Detect which cell encompasses the target text, then output its (X, Y) center coordinate. 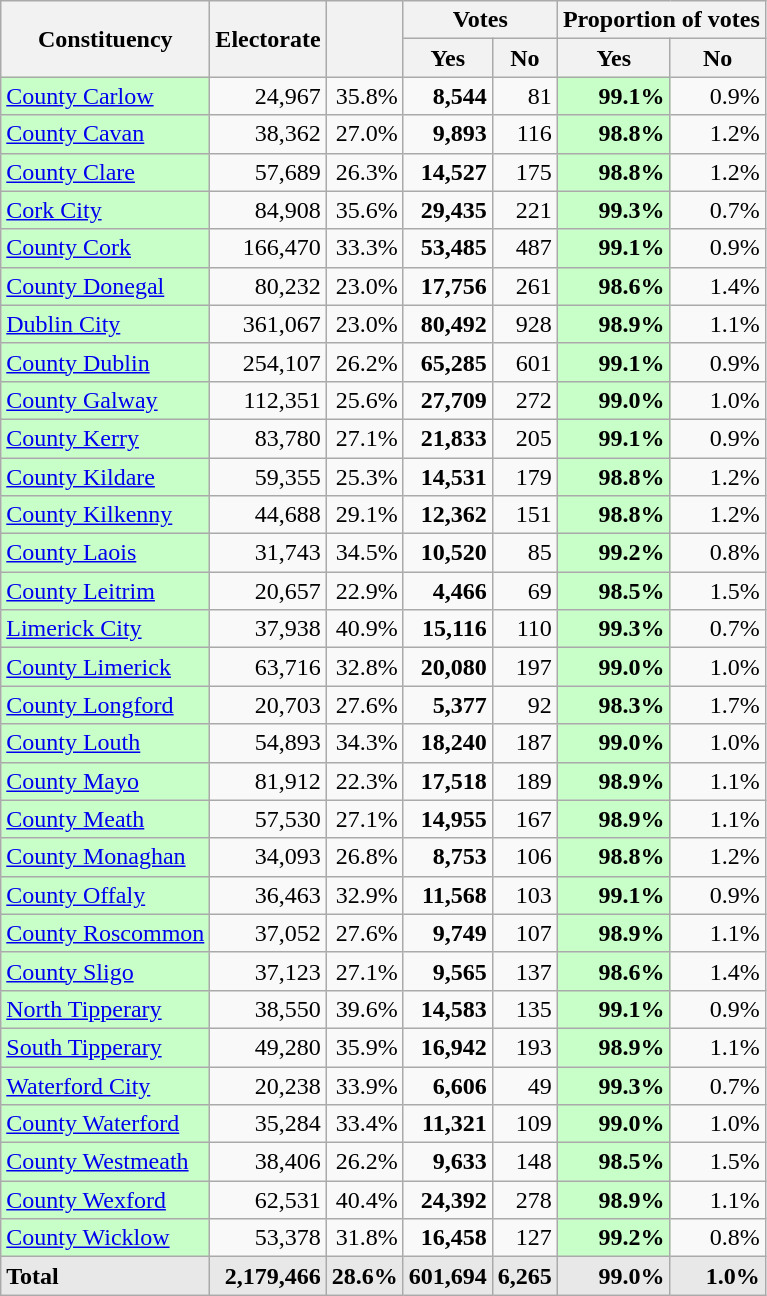
193 (524, 1047)
2,179,466 (268, 1276)
65,285 (448, 362)
10,520 (448, 553)
8,753 (448, 857)
28.6% (364, 1276)
44,688 (268, 515)
22.3% (364, 781)
County Dublin (106, 362)
34,093 (268, 857)
40.4% (364, 1200)
County Kerry (106, 438)
107 (524, 933)
197 (524, 667)
85 (524, 553)
38,362 (268, 134)
20,657 (268, 591)
County Donegal (106, 286)
148 (524, 1162)
80,492 (448, 324)
24,392 (448, 1200)
County Cavan (106, 134)
County Offaly (106, 895)
189 (524, 781)
167 (524, 819)
29.1% (364, 515)
5,377 (448, 705)
County Wexford (106, 1200)
31.8% (364, 1238)
37,938 (268, 629)
80,232 (268, 286)
35.8% (364, 96)
20,080 (448, 667)
35,284 (268, 1124)
127 (524, 1238)
County Sligo (106, 971)
34.5% (364, 553)
62,531 (268, 1200)
6,265 (524, 1276)
Limerick City (106, 629)
County Wicklow (106, 1238)
16,458 (448, 1238)
Proportion of votes (661, 20)
69 (524, 591)
175 (524, 172)
Constituency (106, 39)
601,694 (448, 1276)
North Tipperary (106, 1009)
81,912 (268, 781)
County Laois (106, 553)
33.9% (364, 1085)
38,550 (268, 1009)
57,689 (268, 172)
17,756 (448, 286)
County Kildare (106, 477)
County Clare (106, 172)
County Leitrim (106, 591)
County Roscommon (106, 933)
20,703 (268, 705)
Total (106, 1276)
272 (524, 400)
49 (524, 1085)
County Monaghan (106, 857)
Dublin City (106, 324)
21,833 (448, 438)
25.6% (364, 400)
27.0% (364, 134)
27,709 (448, 400)
110 (524, 629)
Waterford City (106, 1085)
98.3% (614, 705)
24,967 (268, 96)
20,238 (268, 1085)
59,355 (268, 477)
32.8% (364, 667)
179 (524, 477)
11,568 (448, 895)
221 (524, 210)
County Cork (106, 248)
16,942 (448, 1047)
487 (524, 248)
81 (524, 96)
County Louth (106, 743)
25.3% (364, 477)
112,351 (268, 400)
40.9% (364, 629)
84,908 (268, 210)
63,716 (268, 667)
106 (524, 857)
261 (524, 286)
9,633 (448, 1162)
26.8% (364, 857)
109 (524, 1124)
17,518 (448, 781)
Cork City (106, 210)
601 (524, 362)
9,565 (448, 971)
County Galway (106, 400)
14,955 (448, 819)
928 (524, 324)
14,527 (448, 172)
151 (524, 515)
Electorate (268, 39)
54,893 (268, 743)
County Waterford (106, 1124)
32.9% (364, 895)
35.9% (364, 1047)
38,406 (268, 1162)
8,544 (448, 96)
116 (524, 134)
31,743 (268, 553)
County Westmeath (106, 1162)
57,530 (268, 819)
33.3% (364, 248)
278 (524, 1200)
9,749 (448, 933)
361,067 (268, 324)
12,362 (448, 515)
254,107 (268, 362)
35.6% (364, 210)
14,583 (448, 1009)
166,470 (268, 248)
37,123 (268, 971)
South Tipperary (106, 1047)
33.4% (364, 1124)
103 (524, 895)
34.3% (364, 743)
22.9% (364, 591)
15,116 (448, 629)
County Meath (106, 819)
37,052 (268, 933)
187 (524, 743)
9,893 (448, 134)
County Kilkenny (106, 515)
Votes (480, 20)
26.3% (364, 172)
4,466 (448, 591)
18,240 (448, 743)
53,485 (448, 248)
53,378 (268, 1238)
92 (524, 705)
83,780 (268, 438)
11,321 (448, 1124)
County Carlow (106, 96)
137 (524, 971)
135 (524, 1009)
36,463 (268, 895)
49,280 (268, 1047)
39.6% (364, 1009)
County Limerick (106, 667)
1.7% (718, 705)
County Longford (106, 705)
6,606 (448, 1085)
205 (524, 438)
29,435 (448, 210)
County Mayo (106, 781)
14,531 (448, 477)
